Extract the [x, y] coordinate from the center of the cell holding the provided text.  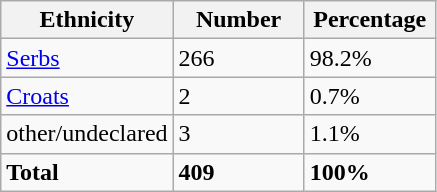
Total [87, 172]
1.1% [370, 134]
Croats [87, 96]
98.2% [370, 58]
266 [238, 58]
Number [238, 20]
2 [238, 96]
Percentage [370, 20]
409 [238, 172]
3 [238, 134]
Serbs [87, 58]
Ethnicity [87, 20]
100% [370, 172]
other/undeclared [87, 134]
0.7% [370, 96]
